Search for the cell housing the specified text and yield its (x, y) center coordinate. 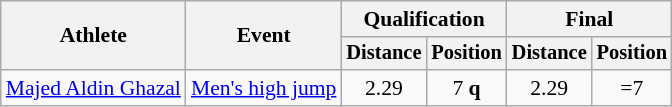
Qualification (424, 19)
Men's high jump (264, 88)
=7 (632, 88)
Final (590, 19)
Athlete (94, 36)
Event (264, 36)
Majed Aldin Ghazal (94, 88)
7 q (466, 88)
